Search for the cell housing the specified text and yield its [X, Y] center coordinate. 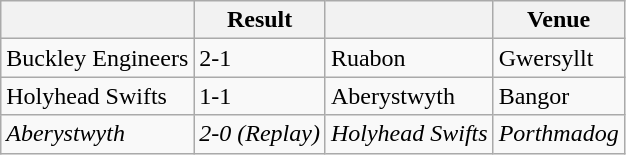
Ruabon [409, 58]
Result [260, 20]
Venue [558, 20]
Gwersyllt [558, 58]
2-0 (Replay) [260, 134]
2-1 [260, 58]
Porthmadog [558, 134]
Buckley Engineers [98, 58]
1-1 [260, 96]
Bangor [558, 96]
